Pinpoint the cell where the given text exists, returning its (X, Y) midpoint coordinate. 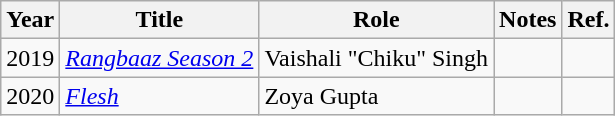
Rangbaaz Season 2 (160, 58)
Notes (528, 20)
2020 (30, 96)
Flesh (160, 96)
Ref. (588, 20)
2019 (30, 58)
Year (30, 20)
Vaishali "Chiku" Singh (376, 58)
Role (376, 20)
Title (160, 20)
Zoya Gupta (376, 96)
